Provide the [x, y] coordinate of the cell's center where the given text is located.  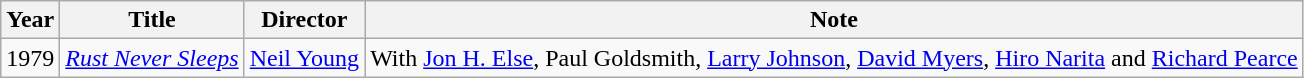
Neil Young [304, 58]
Rust Never Sleeps [152, 58]
Note [834, 20]
1979 [30, 58]
Title [152, 20]
Director [304, 20]
With Jon H. Else, Paul Goldsmith, Larry Johnson, David Myers, Hiro Narita and Richard Pearce [834, 58]
Year [30, 20]
